Search for the cell housing the specified text and yield its [x, y] center coordinate. 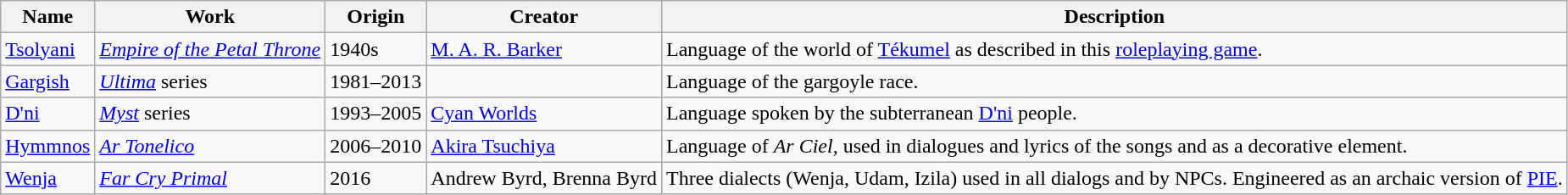
Work [210, 17]
Tsolyani [47, 49]
Myst series [210, 114]
Akira Tsuchiya [544, 146]
1993–2005 [376, 114]
Wenja [47, 178]
Language of Ar Ciel, used in dialogues and lyrics of the songs and as a decorative element. [1114, 146]
Origin [376, 17]
Language spoken by the subterranean D'ni people. [1114, 114]
Description [1114, 17]
Language of the gargoyle race. [1114, 81]
Gargish [47, 81]
2016 [376, 178]
Name [47, 17]
Andrew Byrd, Brenna Byrd [544, 178]
D'ni [47, 114]
Hymmnos [47, 146]
Three dialects (Wenja, Udam, Izila) used in all dialogs and by NPCs. Engineered as an archaic version of PIE. [1114, 178]
1981–2013 [376, 81]
1940s [376, 49]
Ar Tonelico [210, 146]
2006–2010 [376, 146]
Far Cry Primal [210, 178]
M. A. R. Barker [544, 49]
Ultima series [210, 81]
Language of the world of Tékumel as described in this roleplaying game. [1114, 49]
Empire of the Petal Throne [210, 49]
Cyan Worlds [544, 114]
Creator [544, 17]
